Output the [x, y] coordinate of the center of the cell containing the given text.  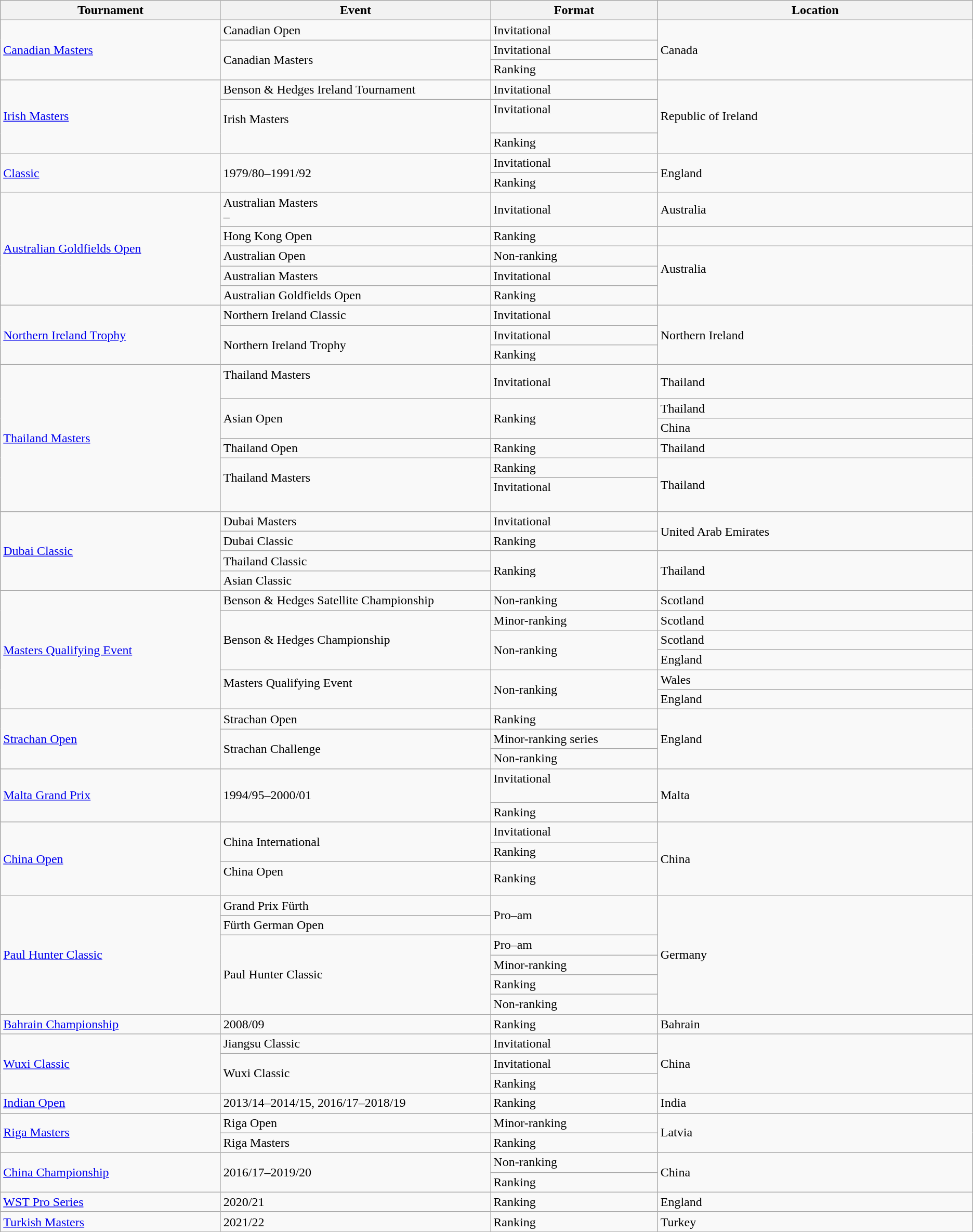
Northern Ireland [815, 335]
Latvia [815, 1133]
Thailand Classic [356, 561]
2020/21 [356, 1202]
Location [815, 10]
Canada [815, 50]
Dubai Masters [356, 521]
Turkey [815, 1222]
Format [574, 10]
Riga Open [356, 1123]
Benson & Hedges Satellite Championship [356, 600]
Grand Prix Fürth [356, 905]
2021/22 [356, 1222]
Jiangsu Classic [356, 1044]
1994/95–2000/01 [356, 795]
Wales [815, 680]
Strachan Challenge [356, 749]
Australian Masters [356, 276]
Australian Masters – [356, 209]
China International [356, 842]
Minor-ranking series [574, 739]
Indian Open [110, 1103]
Turkish Masters [110, 1222]
Tournament [110, 10]
United Arab Emirates [815, 531]
Classic [110, 173]
Fürth German Open [356, 925]
Thailand Open [356, 448]
Benson & Hedges Ireland Tournament [356, 89]
2016/17–2019/20 [356, 1172]
Australian Open [356, 256]
Northern Ireland Classic [356, 315]
Malta Grand Prix [110, 795]
Germany [815, 955]
China Championship [110, 1172]
WST Pro Series [110, 1202]
2013/14–2014/15, 2016/17–2018/19 [356, 1103]
India [815, 1103]
1979/80–1991/92 [356, 173]
Bahrain Championship [110, 1024]
Asian Classic [356, 580]
Canadian Open [356, 30]
Benson & Hedges Championship [356, 640]
2008/09 [356, 1024]
Event [356, 10]
Malta [815, 795]
Asian Open [356, 418]
Bahrain [815, 1024]
Republic of Ireland [815, 116]
Hong Kong Open [356, 236]
